Return [x, y] of the center of cell containing provided text 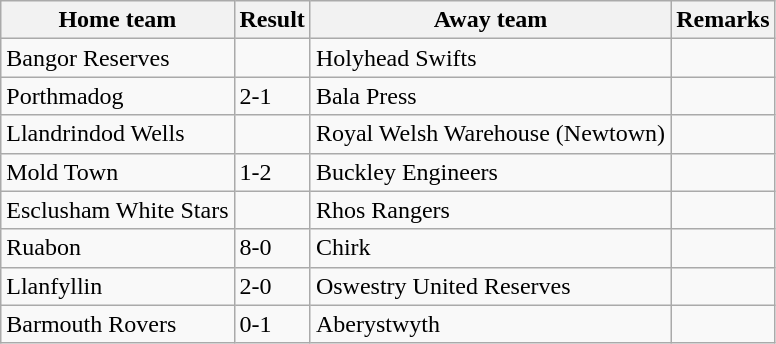
8-0 [272, 248]
Bala Press [490, 96]
Home team [118, 20]
Aberystwyth [490, 324]
Holyhead Swifts [490, 58]
Remarks [723, 20]
Result [272, 20]
Mold Town [118, 172]
Esclusham White Stars [118, 210]
1-2 [272, 172]
Buckley Engineers [490, 172]
Porthmadog [118, 96]
Away team [490, 20]
2-1 [272, 96]
Llanfyllin [118, 286]
0-1 [272, 324]
Rhos Rangers [490, 210]
Ruabon [118, 248]
Oswestry United Reserves [490, 286]
Llandrindod Wells [118, 134]
Chirk [490, 248]
Barmouth Rovers [118, 324]
Royal Welsh Warehouse (Newtown) [490, 134]
2-0 [272, 286]
Bangor Reserves [118, 58]
